Determine the [X, Y] coordinate at the center of the cell enclosing the given text.  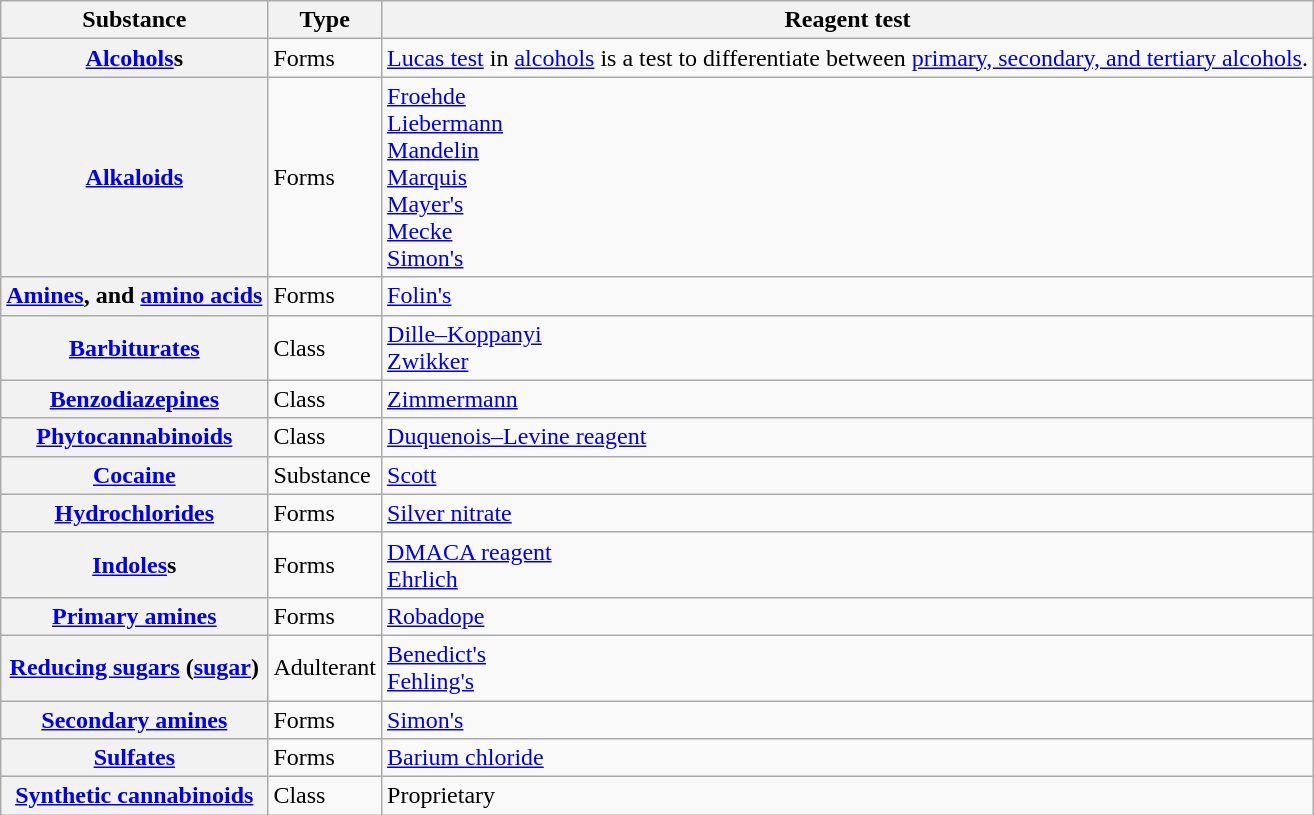
Simon's [848, 719]
Duquenois–Levine reagent [848, 437]
Phytocannabinoids [134, 437]
Indoless [134, 564]
Secondary amines [134, 719]
Silver nitrate [848, 513]
Barium chloride [848, 758]
Lucas test in alcohols is a test to differentiate between primary, secondary, and tertiary alcohols. [848, 58]
Alcoholss [134, 58]
Scott [848, 475]
Benzodiazepines [134, 399]
FroehdeLiebermannMandelinMarquisMayer'sMeckeSimon's [848, 177]
Proprietary [848, 796]
Primary amines [134, 616]
Sulfates [134, 758]
Robadope [848, 616]
Folin's [848, 296]
Zimmermann [848, 399]
Cocaine [134, 475]
Reducing sugars (sugar) [134, 668]
Reagent test [848, 20]
Synthetic cannabinoids [134, 796]
Type [325, 20]
Hydrochlorides [134, 513]
Amines, and amino acids [134, 296]
Alkaloids [134, 177]
Dille–KoppanyiZwikker [848, 348]
DMACA reagentEhrlich [848, 564]
Adulterant [325, 668]
Benedict'sFehling's [848, 668]
Barbiturates [134, 348]
